Capture the cell that displays the provided text and extract its [x, y] central coordinate. 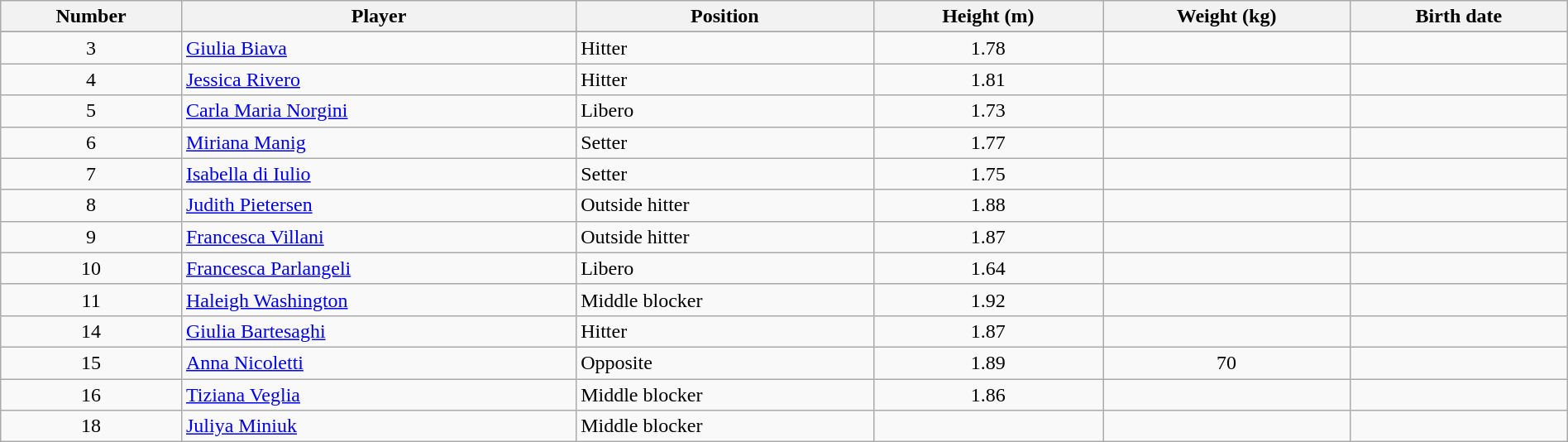
Weight (kg) [1227, 17]
7 [91, 174]
14 [91, 331]
16 [91, 395]
Isabella di Iulio [379, 174]
1.88 [988, 205]
15 [91, 363]
Giulia Biava [379, 48]
Number [91, 17]
70 [1227, 363]
6 [91, 142]
4 [91, 79]
Player [379, 17]
Juliya Miniuk [379, 426]
1.92 [988, 300]
Francesca Villani [379, 237]
18 [91, 426]
Haleigh Washington [379, 300]
Francesca Parlangeli [379, 268]
Carla Maria Norgini [379, 111]
Giulia Bartesaghi [379, 331]
1.77 [988, 142]
9 [91, 237]
Height (m) [988, 17]
Jessica Rivero [379, 79]
1.75 [988, 174]
Miriana Manig [379, 142]
1.89 [988, 363]
Opposite [724, 363]
Judith Pietersen [379, 205]
3 [91, 48]
1.64 [988, 268]
Birth date [1459, 17]
5 [91, 111]
1.73 [988, 111]
1.81 [988, 79]
1.78 [988, 48]
11 [91, 300]
Position [724, 17]
Anna Nicoletti [379, 363]
1.86 [988, 395]
Tiziana Veglia [379, 395]
8 [91, 205]
10 [91, 268]
